Locate the cell with the specified text and output its [X, Y] center coordinate. 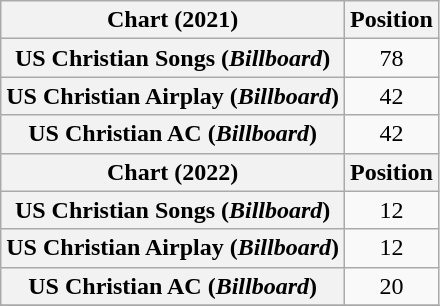
78 [392, 58]
Chart (2022) [173, 172]
20 [392, 286]
Chart (2021) [173, 20]
